From the cell containing the given text, extract its center point as (x, y) coordinate. 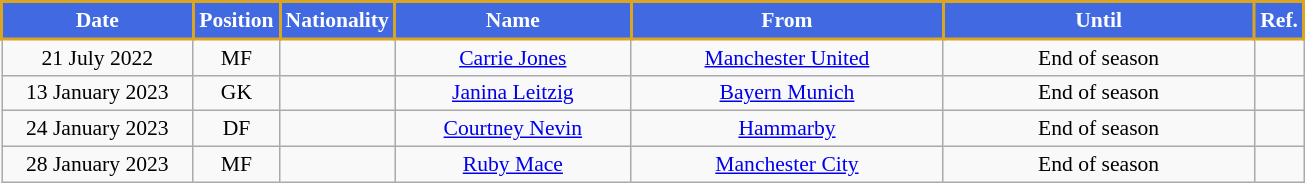
13 January 2023 (98, 93)
Manchester United (787, 57)
Hammarby (787, 129)
GK (236, 93)
28 January 2023 (98, 165)
Until (1099, 20)
DF (236, 129)
Ref. (1278, 20)
24 January 2023 (98, 129)
Position (236, 20)
21 July 2022 (98, 57)
From (787, 20)
Courtney Nevin (514, 129)
Ruby Mace (514, 165)
Carrie Jones (514, 57)
Bayern Munich (787, 93)
Nationality (338, 20)
Janina Leitzig (514, 93)
Manchester City (787, 165)
Date (98, 20)
Name (514, 20)
